Find where the given text appears and provide that cell's center as (X, Y) coordinate. 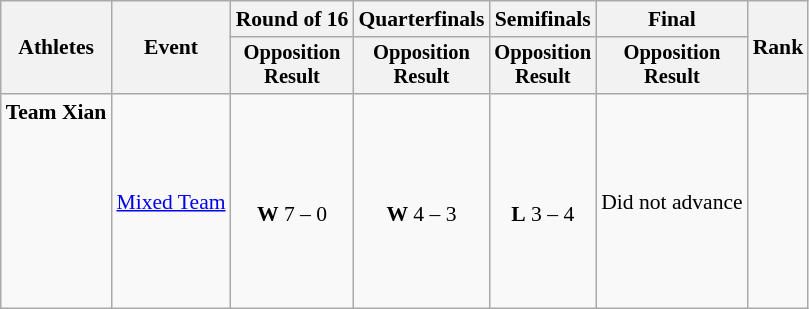
Final (672, 19)
L 3 – 4 (542, 201)
Athletes (56, 48)
Event (170, 48)
Quarterfinals (421, 19)
Did not advance (672, 201)
Team Xian (56, 201)
W 4 – 3 (421, 201)
Semifinals (542, 19)
Rank (778, 48)
Mixed Team (170, 201)
Round of 16 (292, 19)
W 7 – 0 (292, 201)
